Capture the cell that displays the provided text and extract its (x, y) central coordinate. 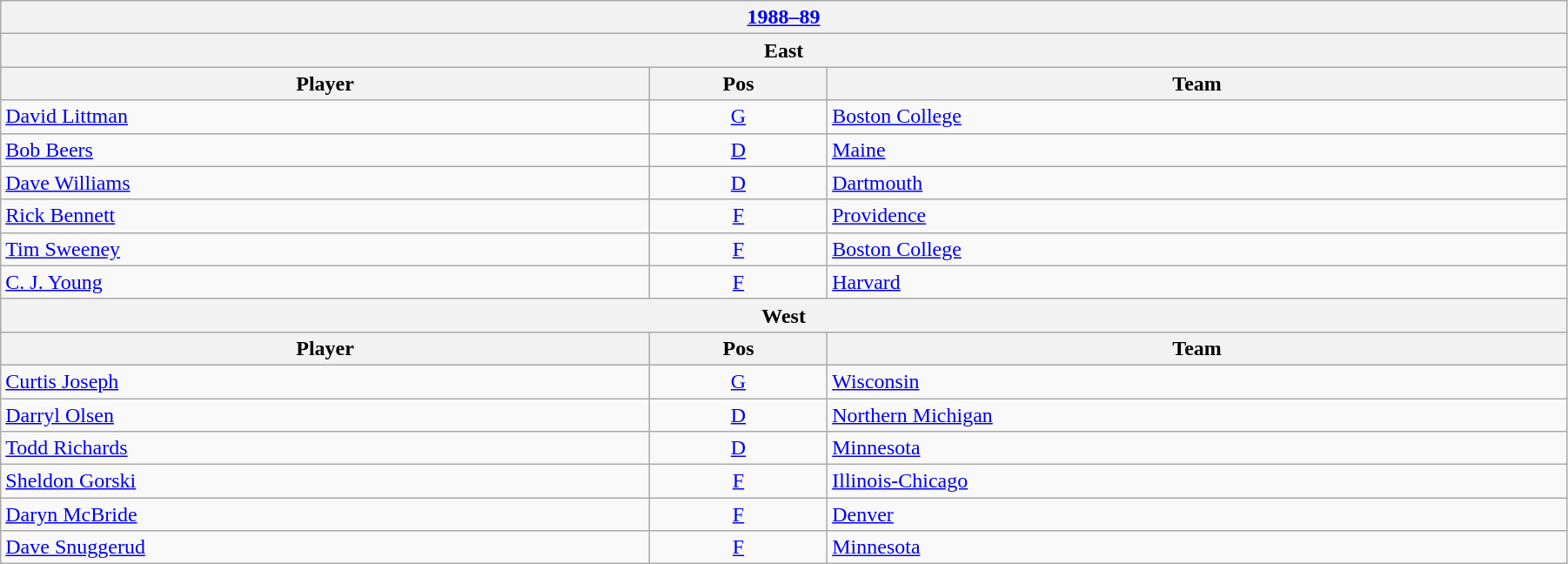
Northern Michigan (1197, 415)
Rick Bennett (325, 216)
West (784, 315)
Wisconsin (1197, 381)
Dave Snuggerud (325, 547)
Illinois-Chicago (1197, 481)
Tim Sweeney (325, 249)
C. J. Young (325, 282)
Denver (1197, 514)
Dave Williams (325, 183)
Sheldon Gorski (325, 481)
Maine (1197, 150)
Harvard (1197, 282)
East (784, 50)
Todd Richards (325, 448)
Daryn McBride (325, 514)
Dartmouth (1197, 183)
Providence (1197, 216)
Darryl Olsen (325, 415)
Curtis Joseph (325, 381)
Bob Beers (325, 150)
David Littman (325, 117)
1988–89 (784, 17)
